From the cell containing the given text, extract its center point as [x, y] coordinate. 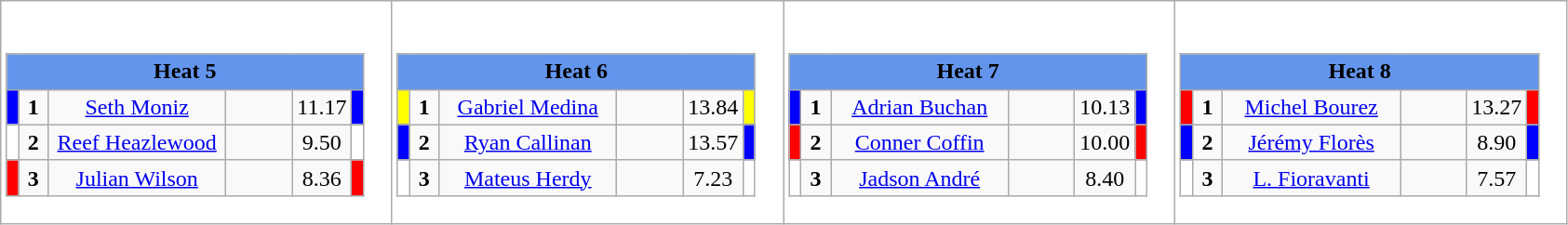
Heat 5 1 Seth Moniz 11.17 2 Reef Heazlewood 9.50 3 Julian Wilson 8.36 [196, 112]
Heat 6 [576, 72]
13.57 [713, 142]
10.13 [1106, 107]
10.00 [1106, 142]
Heat 7 [968, 72]
Mateus Herdy [529, 178]
Ryan Callinan [529, 142]
Heat 7 1 Adrian Buchan 10.13 2 Conner Coffin 10.00 3 Jadson André 8.40 [979, 112]
Jadson André [919, 178]
13.84 [713, 107]
Heat 8 [1360, 72]
13.27 [1496, 107]
Michel Bourez [1312, 107]
8.40 [1106, 178]
8.90 [1496, 142]
Adrian Buchan [919, 107]
Jérémy Florès [1312, 142]
Heat 5 [184, 72]
Heat 8 1 Michel Bourez 13.27 2 Jérémy Florès 8.90 3 L. Fioravanti 7.57 [1372, 112]
7.57 [1496, 178]
7.23 [713, 178]
Conner Coffin [919, 142]
Reef Heazlewood [138, 142]
Heat 6 1 Gabriel Medina 13.84 2 Ryan Callinan 13.57 3 Mateus Herdy 7.23 [588, 112]
9.50 [322, 142]
Seth Moniz [138, 107]
Julian Wilson [138, 178]
L. Fioravanti [1312, 178]
8.36 [322, 178]
11.17 [322, 107]
Gabriel Medina [529, 107]
